Detect which cell encompasses the target text, then output its (X, Y) center coordinate. 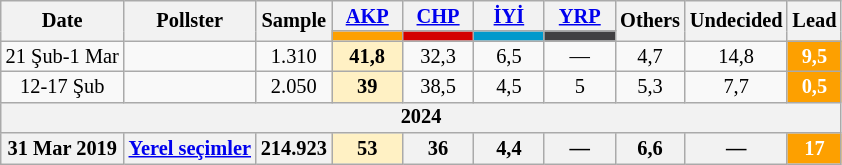
Pollster (190, 20)
6,6 (650, 148)
17 (814, 148)
36 (438, 148)
CHP (438, 16)
YRP (580, 16)
İYİ (508, 16)
Undecided (736, 20)
1.310 (294, 56)
4,5 (508, 86)
21 Şub-1 Mar (62, 56)
6,5 (508, 56)
38,5 (438, 86)
53 (368, 148)
4,7 (650, 56)
Sample (294, 20)
32,3 (438, 56)
5,3 (650, 86)
9,5 (814, 56)
4,4 (508, 148)
31 Mar 2019 (62, 148)
39 (368, 86)
2024 (422, 118)
Yerel seçimler (190, 148)
0,5 (814, 86)
14,8 (736, 56)
5 (580, 86)
12-17 Şub (62, 86)
2.050 (294, 86)
7,7 (736, 86)
Others (650, 20)
AKP (368, 16)
41,8 (368, 56)
Lead (814, 20)
Date (62, 20)
214.923 (294, 148)
